Determine the (x, y) coordinate at the center of the cell enclosing the given text.  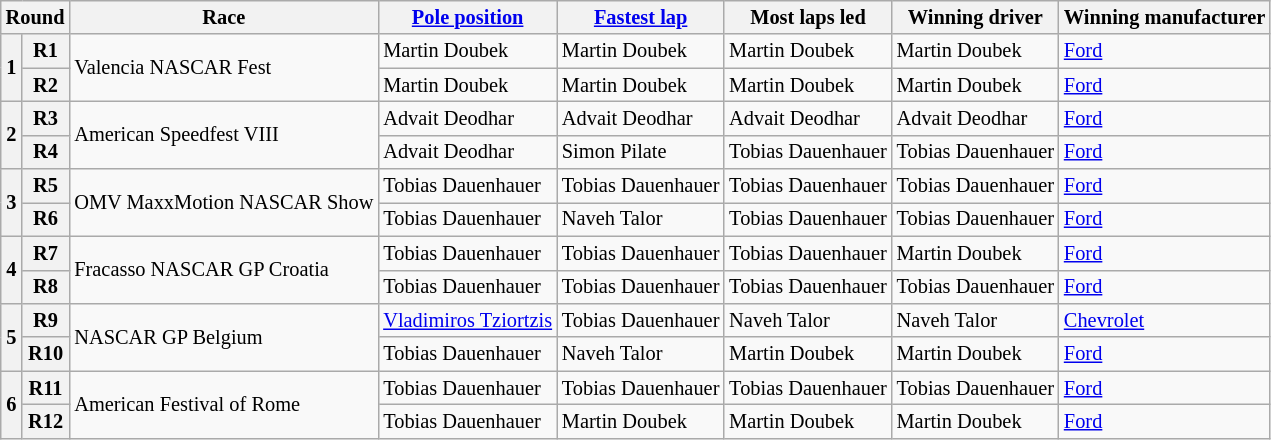
6 (12, 404)
1 (12, 68)
R12 (46, 421)
Most laps led (808, 17)
Simon Pilate (640, 152)
Pole position (468, 17)
Fracasso NASCAR GP Croatia (224, 270)
Race (224, 17)
Winning manufacturer (1164, 17)
Fastest lap (640, 17)
Winning driver (976, 17)
R3 (46, 118)
R7 (46, 253)
American Speedfest VIII (224, 134)
4 (12, 270)
R11 (46, 388)
R6 (46, 219)
NASCAR GP Belgium (224, 336)
R8 (46, 287)
American Festival of Rome (224, 404)
Vladimiros Tziortzis (468, 320)
3 (12, 202)
R2 (46, 85)
R10 (46, 354)
Round (36, 17)
Valencia NASCAR Fest (224, 68)
2 (12, 134)
R1 (46, 51)
5 (12, 336)
R4 (46, 152)
R5 (46, 186)
R9 (46, 320)
OMV MaxxMotion NASCAR Show (224, 202)
Chevrolet (1164, 320)
